Detect which cell encompasses the target text, then output its (X, Y) center coordinate. 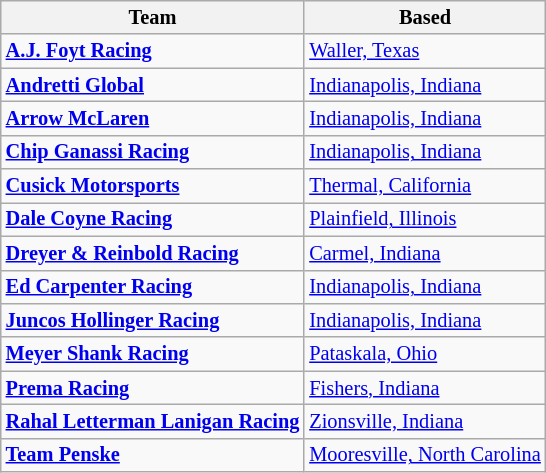
Zionsville, Indiana (424, 421)
Prema Racing (153, 388)
Pataskala, Ohio (424, 354)
Based (424, 17)
Andretti Global (153, 85)
Meyer Shank Racing (153, 354)
Dale Coyne Racing (153, 219)
Fishers, Indiana (424, 388)
Thermal, California (424, 186)
Waller, Texas (424, 51)
Team (153, 17)
Cusick Motorsports (153, 186)
Dreyer & Reinbold Racing (153, 253)
A.J. Foyt Racing (153, 51)
Rahal Letterman Lanigan Racing (153, 421)
Arrow McLaren (153, 118)
Carmel, Indiana (424, 253)
Ed Carpenter Racing (153, 287)
Juncos Hollinger Racing (153, 320)
Plainfield, Illinois (424, 219)
Chip Ganassi Racing (153, 152)
Mooresville, North Carolina (424, 455)
Team Penske (153, 455)
